Search for the cell housing the specified text and yield its [X, Y] center coordinate. 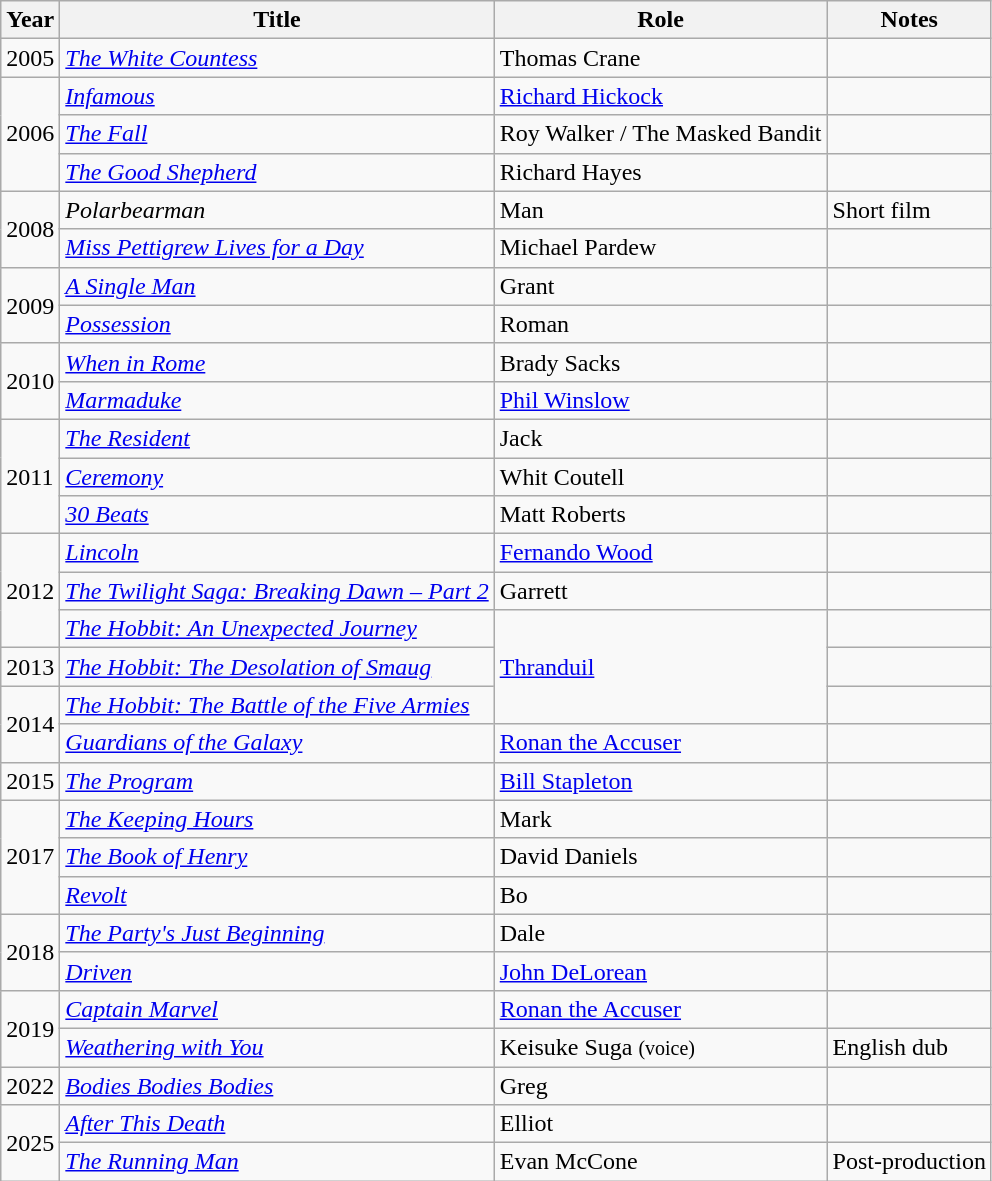
John DeLorean [660, 971]
Captain Marvel [277, 1009]
Bodies Bodies Bodies [277, 1085]
Lincoln [277, 553]
Brady Sacks [660, 362]
2013 [30, 667]
2009 [30, 305]
English dub [909, 1047]
Jack [660, 438]
Infamous [277, 96]
2022 [30, 1085]
The Twilight Saga: Breaking Dawn – Part 2 [277, 591]
2010 [30, 381]
Fernando Wood [660, 553]
2019 [30, 1028]
Roy Walker / The Masked Bandit [660, 134]
2014 [30, 724]
2012 [30, 591]
The Hobbit: The Battle of the Five Armies [277, 705]
2011 [30, 476]
Dale [660, 933]
Role [660, 20]
Whit Coutell [660, 477]
Year [30, 20]
Driven [277, 971]
Miss Pettigrew Lives for a Day [277, 248]
Evan McCone [660, 1162]
30 Beats [277, 515]
Roman [660, 324]
2015 [30, 781]
After This Death [277, 1124]
2025 [30, 1143]
Title [277, 20]
Bill Stapleton [660, 781]
2008 [30, 229]
Man [660, 210]
The Hobbit: An Unexpected Journey [277, 629]
Polarbearman [277, 210]
The Resident [277, 438]
Elliot [660, 1124]
Richard Hayes [660, 172]
Matt Roberts [660, 515]
Notes [909, 20]
Possession [277, 324]
The White Countess [277, 58]
David Daniels [660, 857]
Short film [909, 210]
Richard Hickock [660, 96]
The Keeping Hours [277, 819]
Revolt [277, 895]
The Running Man [277, 1162]
Bo [660, 895]
The Party's Just Beginning [277, 933]
2006 [30, 134]
The Good Shepherd [277, 172]
The Fall [277, 134]
2017 [30, 857]
The Book of Henry [277, 857]
When in Rome [277, 362]
Greg [660, 1085]
The Hobbit: The Desolation of Smaug [277, 667]
Weathering with You [277, 1047]
Keisuke Suga (voice) [660, 1047]
2018 [30, 952]
Thranduil [660, 667]
2005 [30, 58]
Phil Winslow [660, 400]
Michael Pardew [660, 248]
Guardians of the Galaxy [277, 743]
Thomas Crane [660, 58]
Grant [660, 286]
Mark [660, 819]
A Single Man [277, 286]
Garrett [660, 591]
Post-production [909, 1162]
The Program [277, 781]
Ceremony [277, 477]
Marmaduke [277, 400]
